Provide the [x, y] coordinate of the cell's center where the given text is located.  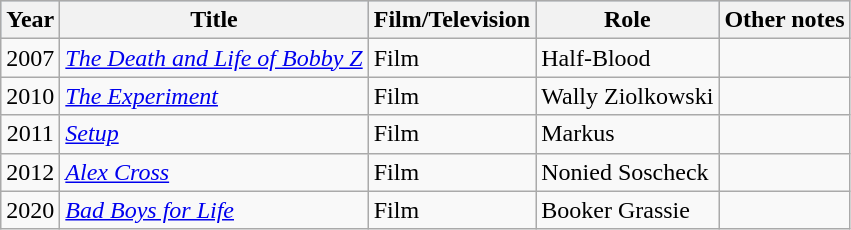
Half-Blood [628, 58]
Alex Cross [214, 172]
Title [214, 20]
2011 [30, 134]
2010 [30, 96]
Other notes [784, 20]
The Experiment [214, 96]
The Death and Life of Bobby Z [214, 58]
2012 [30, 172]
Film/Television [452, 20]
2007 [30, 58]
Setup [214, 134]
Markus [628, 134]
Nonied Soscheck [628, 172]
Year [30, 20]
Booker Grassie [628, 210]
2020 [30, 210]
Wally Ziolkowski [628, 96]
Bad Boys for Life [214, 210]
Role [628, 20]
